Find where the given text appears and provide that cell's center as (X, Y) coordinate. 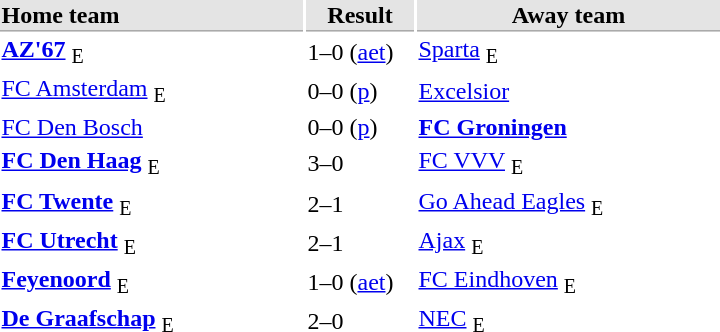
Away team (568, 16)
Home team (152, 16)
Excelsior (568, 92)
FC Eindhoven E (568, 282)
AZ'67 E (152, 52)
Feyenoord E (152, 282)
Sparta E (568, 52)
FC VVV E (568, 164)
FC Groningen (568, 128)
FC Den Haag E (152, 164)
FC Utrecht E (152, 243)
3–0 (360, 164)
FC Amsterdam E (152, 92)
Ajax E (568, 243)
FC Twente E (152, 203)
Go Ahead Eagles E (568, 203)
Result (360, 16)
FC Den Bosch (152, 128)
